Detect which cell encompasses the target text, then output its [X, Y] center coordinate. 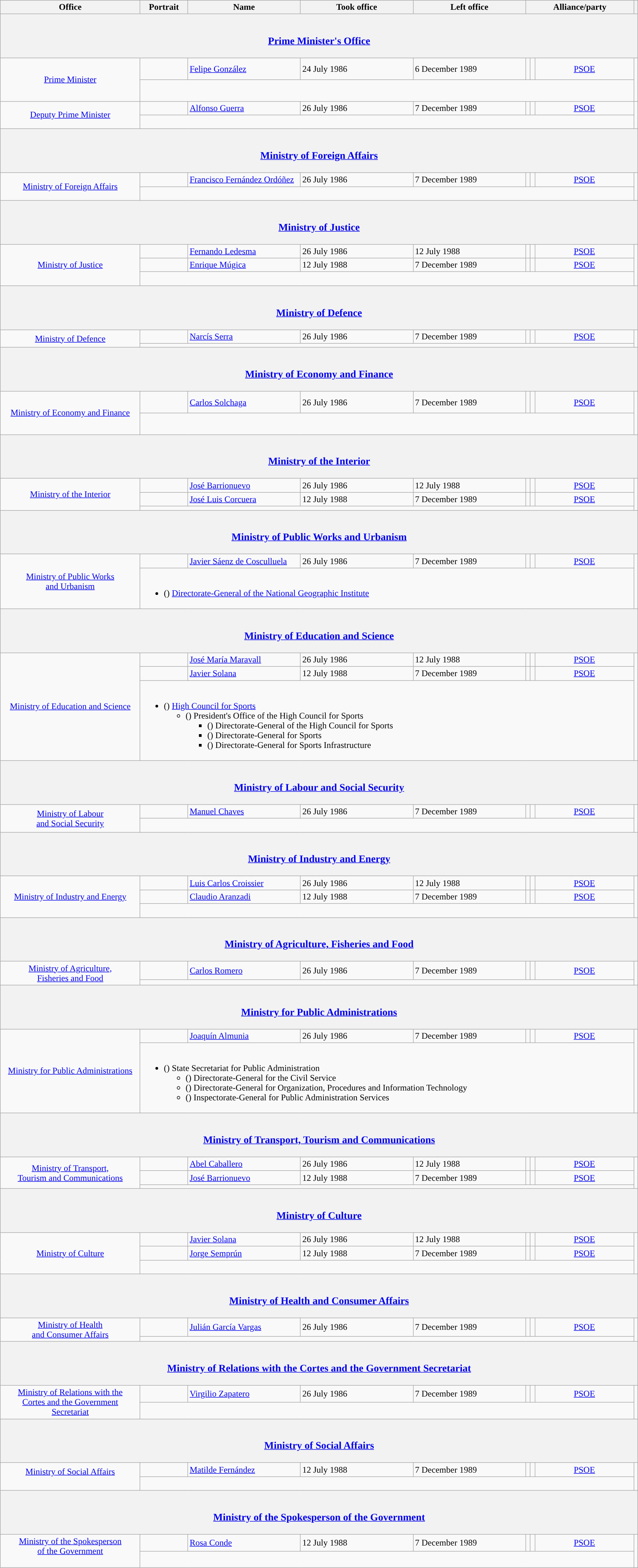
José Luis Corcuera [244, 499]
Ministry of Public Worksand Urbanism [70, 582]
Enrique Múgica [244, 265]
Ministry of Health and Consumer Affairs [319, 1296]
Ministry of the Spokespersonof the Government [70, 1551]
Fernando Ledesma [244, 251]
Prime Minister [70, 80]
Manuel Chaves [244, 811]
Ministry of Relations with theCortes and the GovernmentSecretariat [70, 1402]
Took office [356, 7]
Ministry of Labour and Social Security [319, 782]
Ministry of Transport, Tourism and Communications [319, 1135]
Ministry of Healthand Consumer Affairs [70, 1330]
Ministry of Public Works and Urbanism [319, 532]
Julián García Vargas [244, 1327]
Prime Minister's Office [319, 36]
Javier Sáenz de Cosculluela [244, 561]
Alfonso Guerra [244, 108]
Ministry of Labourand Social Security [70, 818]
Ministry of Agriculture,Fisheries and Food [70, 973]
Abel Caballero [244, 1164]
Carlos Solchaga [244, 402]
Ministry of the Spokesperson of the Government [319, 1513]
Luis Carlos Croissier [244, 883]
Narcís Serra [244, 336]
Name [244, 7]
Matilde Fernández [244, 1470]
24 July 1986 [356, 69]
() Directorate-General of the National Geographic Institute [387, 588]
Ministry of Relations with the Cortes and the Government Secretariat [319, 1363]
Ministry of Agriculture, Fisheries and Food [319, 939]
Felipe González [244, 69]
Carlos Romero [244, 971]
Joaquín Almunia [244, 1036]
Alliance/party [580, 7]
Deputy Prime Minister [70, 115]
Portrait [164, 7]
Office [70, 7]
José María Maravall [244, 660]
Francisco Fernández Ordóñez [244, 179]
Ministry of Transport,Tourism and Communications [70, 1172]
Left office [470, 7]
Claudio Aranzadi [244, 897]
Virgilio Zapatero [244, 1394]
6 December 1989 [470, 69]
Jorge Semprún [244, 1253]
Rosa Conde [244, 1543]
